Identify which cell holds the provided text, then report its (X, Y) central coordinate. 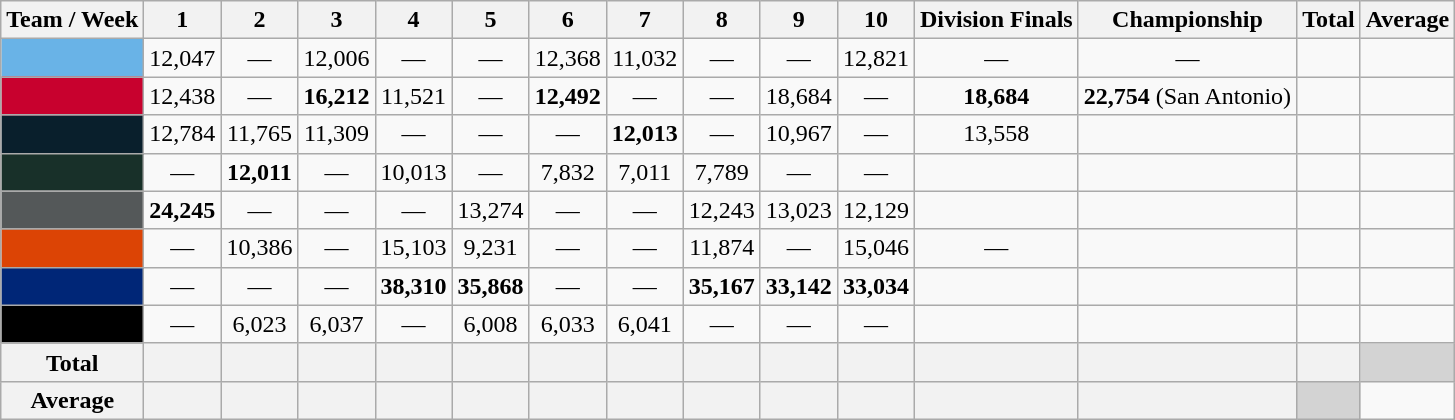
11,765 (260, 134)
12,129 (876, 210)
10,013 (414, 172)
6,023 (260, 324)
8 (722, 20)
33,034 (876, 286)
3 (336, 20)
12,006 (336, 58)
11,874 (722, 248)
15,103 (414, 248)
2 (260, 20)
22,754 (San Antonio) (1187, 96)
12,243 (722, 210)
6 (568, 20)
1 (182, 20)
33,142 (798, 286)
12,821 (876, 58)
9 (798, 20)
9,231 (490, 248)
4 (414, 20)
12,438 (182, 96)
6,008 (490, 324)
11,521 (414, 96)
35,167 (722, 286)
7,011 (644, 172)
24,245 (182, 210)
6,037 (336, 324)
10,386 (260, 248)
11,032 (644, 58)
10,967 (798, 134)
Championship (1187, 20)
12,011 (260, 172)
Team / Week (72, 20)
12,492 (568, 96)
38,310 (414, 286)
35,868 (490, 286)
16,212 (336, 96)
7 (644, 20)
11,309 (336, 134)
12,013 (644, 134)
6,041 (644, 324)
13,023 (798, 210)
5 (490, 20)
10 (876, 20)
7,789 (722, 172)
Division Finals (996, 20)
13,274 (490, 210)
13,558 (996, 134)
12,368 (568, 58)
6,033 (568, 324)
15,046 (876, 248)
12,047 (182, 58)
12,784 (182, 134)
7,832 (568, 172)
